For the text-containing cell, return its midpoint in (X, Y) coordinate format. 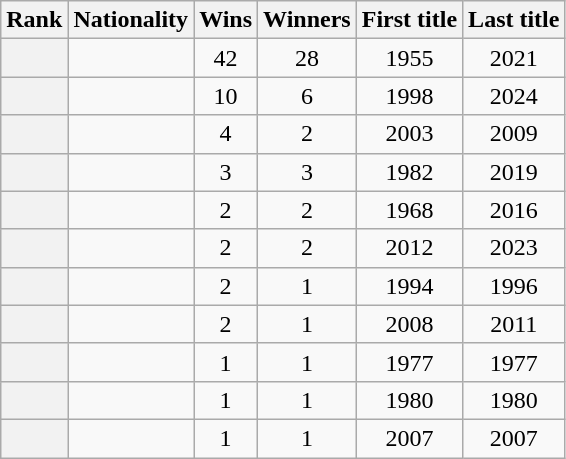
2003 (409, 134)
2008 (409, 324)
2023 (514, 248)
2016 (514, 210)
28 (308, 58)
4 (226, 134)
2012 (409, 248)
1994 (409, 286)
42 (226, 58)
Wins (226, 20)
2011 (514, 324)
2024 (514, 96)
1982 (409, 172)
1968 (409, 210)
2009 (514, 134)
2021 (514, 58)
10 (226, 96)
Last title (514, 20)
6 (308, 96)
Winners (308, 20)
Rank (34, 20)
1996 (514, 286)
2019 (514, 172)
1998 (409, 96)
1955 (409, 58)
Nationality (131, 20)
First title (409, 20)
